Search for the cell housing the specified text and yield its [X, Y] center coordinate. 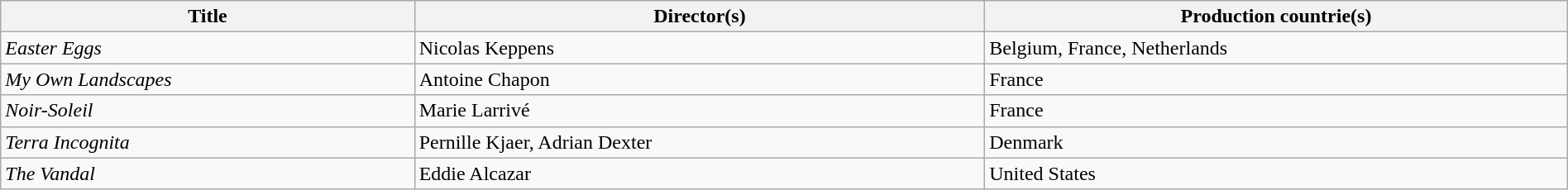
Denmark [1277, 142]
Nicolas Keppens [700, 48]
Belgium, France, Netherlands [1277, 48]
Eddie Alcazar [700, 173]
My Own Landscapes [208, 79]
Title [208, 17]
Marie Larrivé [700, 111]
Noir-Soleil [208, 111]
Pernille Kjaer, Adrian Dexter [700, 142]
Production countrie(s) [1277, 17]
Easter Eggs [208, 48]
Director(s) [700, 17]
Antoine Chapon [700, 79]
Terra Incognita [208, 142]
The Vandal [208, 173]
United States [1277, 173]
